Find where the given text appears and provide that cell's center as [X, Y] coordinate. 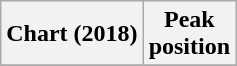
Peakposition [189, 34]
Chart (2018) [72, 34]
